For the text-containing cell, return its midpoint in (x, y) coordinate format. 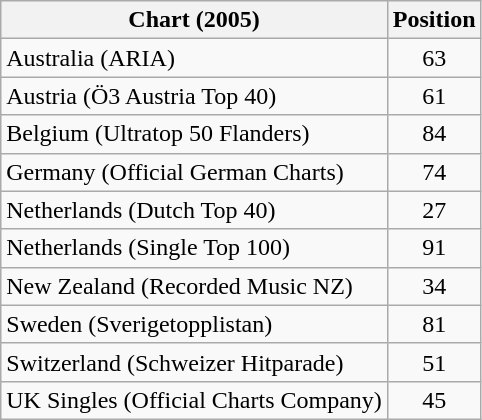
81 (434, 324)
UK Singles (Official Charts Company) (194, 400)
Chart (2005) (194, 20)
27 (434, 210)
45 (434, 400)
Switzerland (Schweizer Hitparade) (194, 362)
34 (434, 286)
Position (434, 20)
61 (434, 96)
84 (434, 134)
Belgium (Ultratop 50 Flanders) (194, 134)
74 (434, 172)
Australia (ARIA) (194, 58)
Netherlands (Single Top 100) (194, 248)
New Zealand (Recorded Music NZ) (194, 286)
91 (434, 248)
Netherlands (Dutch Top 40) (194, 210)
63 (434, 58)
Germany (Official German Charts) (194, 172)
Sweden (Sverigetopplistan) (194, 324)
51 (434, 362)
Austria (Ö3 Austria Top 40) (194, 96)
